Detect which cell encompasses the target text, then output its [x, y] center coordinate. 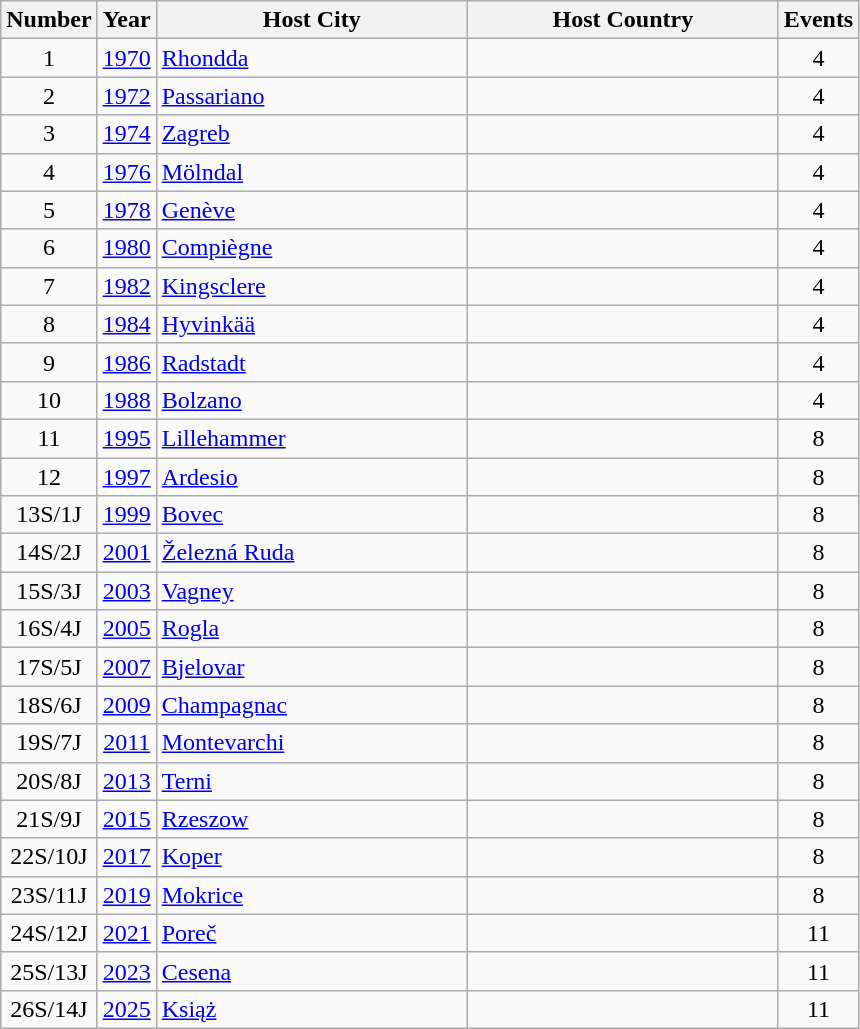
Bjelovar [312, 667]
Vagney [312, 591]
1997 [126, 477]
1982 [126, 286]
2017 [126, 857]
Mokrice [312, 895]
Champagnac [312, 705]
Poreč [312, 933]
5 [49, 210]
1980 [126, 248]
Cesena [312, 971]
1978 [126, 210]
10 [49, 400]
2009 [126, 705]
14S/2J [49, 553]
Number [49, 20]
2 [49, 96]
Passariano [312, 96]
Mölndal [312, 172]
Rzeszow [312, 819]
Rogla [312, 629]
Montevarchi [312, 743]
Koper [312, 857]
26S/14J [49, 1009]
Książ [312, 1009]
1984 [126, 324]
2025 [126, 1009]
25S/13J [49, 971]
9 [49, 362]
1974 [126, 134]
1976 [126, 172]
1972 [126, 96]
Železná Ruda [312, 553]
Ardesio [312, 477]
Hyvinkää [312, 324]
1999 [126, 515]
6 [49, 248]
Bolzano [312, 400]
Zagreb [312, 134]
Events [818, 20]
Kingsclere [312, 286]
Radstadt [312, 362]
2023 [126, 971]
Genève [312, 210]
3 [49, 134]
Terni [312, 781]
Host City [312, 20]
15S/3J [49, 591]
13S/1J [49, 515]
12 [49, 477]
2005 [126, 629]
Bovec [312, 515]
1995 [126, 438]
1970 [126, 58]
2001 [126, 553]
1988 [126, 400]
21S/9J [49, 819]
16S/4J [49, 629]
2003 [126, 591]
22S/10J [49, 857]
18S/6J [49, 705]
17S/5J [49, 667]
Compiègne [312, 248]
2007 [126, 667]
Year [126, 20]
2011 [126, 743]
2013 [126, 781]
2019 [126, 895]
2021 [126, 933]
19S/7J [49, 743]
7 [49, 286]
Lillehammer [312, 438]
1986 [126, 362]
2015 [126, 819]
23S/11J [49, 895]
20S/8J [49, 781]
Host Country [622, 20]
24S/12J [49, 933]
Rhondda [312, 58]
1 [49, 58]
